Output the (x, y) coordinate of the center of the cell containing the given text.  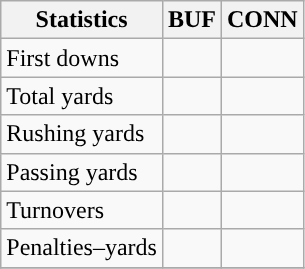
Total yards (82, 96)
BUF (192, 20)
Rushing yards (82, 134)
First downs (82, 58)
CONN (263, 20)
Penalties–yards (82, 248)
Statistics (82, 20)
Passing yards (82, 172)
Turnovers (82, 210)
